Scan for the cell matching the given text and deliver its [X, Y] coordinate at center. 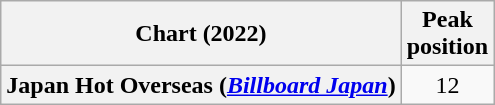
Peakposition [447, 34]
12 [447, 85]
Chart (2022) [201, 34]
Japan Hot Overseas (Billboard Japan) [201, 85]
